Determine the [X, Y] coordinate at the center of the cell enclosing the given text.  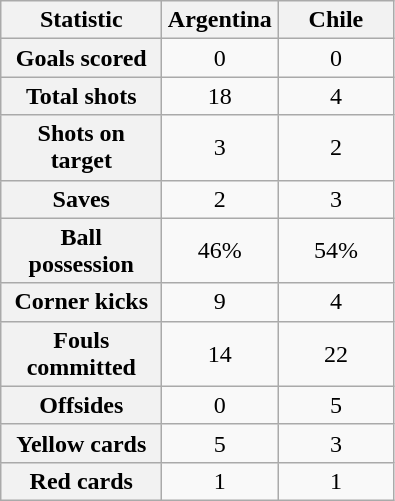
22 [336, 354]
14 [220, 354]
Shots on target [82, 148]
Fouls committed [82, 354]
9 [220, 302]
Offsides [82, 405]
Statistic [82, 20]
18 [220, 96]
Saves [82, 199]
Goals scored [82, 58]
Corner kicks [82, 302]
Argentina [220, 20]
Total shots [82, 96]
Yellow cards [82, 443]
46% [220, 250]
Chile [336, 20]
Ball possession [82, 250]
Red cards [82, 481]
54% [336, 250]
